Output the [X, Y] coordinate of the center of the cell containing the given text.  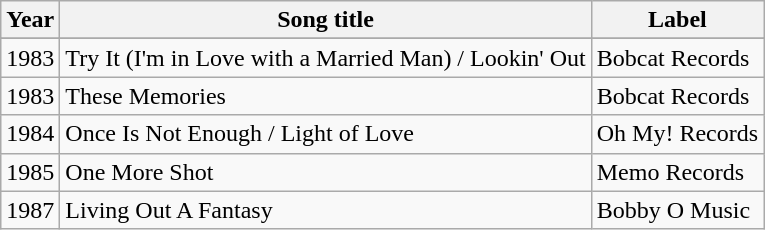
1984 [30, 134]
These Memories [326, 96]
Oh My! Records [677, 134]
Label [677, 20]
Once Is Not Enough / Light of Love [326, 134]
One More Shot [326, 172]
Living Out A Fantasy [326, 210]
Bobby O Music [677, 210]
Try It (I'm in Love with a Married Man) / Lookin' Out [326, 58]
Memo Records [677, 172]
Year [30, 20]
1987 [30, 210]
Song title [326, 20]
1985 [30, 172]
